Find where the given text appears and provide that cell's center as (X, Y) coordinate. 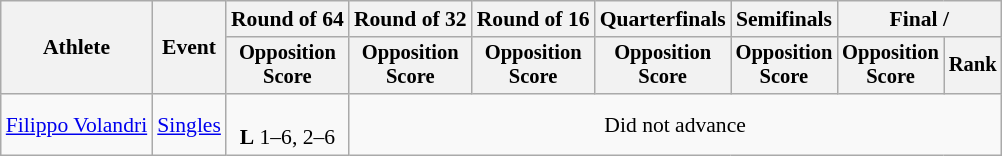
Singles (189, 124)
Did not advance (676, 124)
Round of 32 (410, 19)
Final / (919, 19)
Rank (973, 66)
Athlete (76, 48)
L 1–6, 2–6 (288, 124)
Event (189, 48)
Filippo Volandri (76, 124)
Round of 64 (288, 19)
Quarterfinals (663, 19)
Semifinals (784, 19)
Round of 16 (534, 19)
